Locate the cell with the specified text and output its (X, Y) center coordinate. 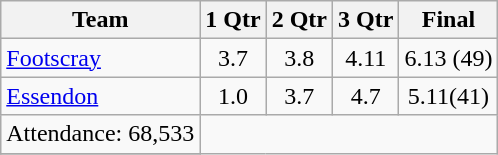
3 Qtr (366, 20)
1.0 (233, 96)
5.11(41) (448, 96)
1 Qtr (233, 20)
4.7 (366, 96)
6.13 (49) (448, 58)
Attendance: 68,533 (100, 134)
2 Qtr (299, 20)
Team (100, 20)
3.8 (299, 58)
4.11 (366, 58)
Footscray (100, 58)
Essendon (100, 96)
Final (448, 20)
